For the text-containing cell, return its midpoint in (x, y) coordinate format. 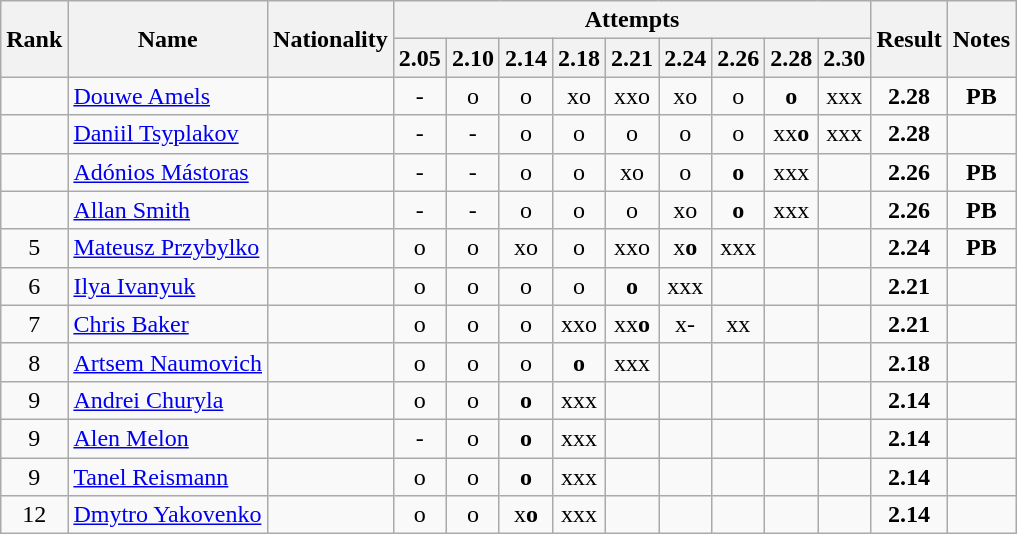
Alen Melon (168, 438)
6 (34, 286)
Rank (34, 39)
Allan Smith (168, 210)
Notes (981, 39)
Nationality (331, 39)
Douwe Amels (168, 96)
Attempts (632, 20)
7 (34, 324)
5 (34, 248)
Artsem Naumovich (168, 362)
xx (738, 324)
Mateusz Przybylko (168, 248)
Adónios Mástoras (168, 172)
Result (909, 39)
12 (34, 515)
2.05 (420, 58)
2.10 (472, 58)
Dmytro Yakovenko (168, 515)
Name (168, 39)
Andrei Churyla (168, 400)
Chris Baker (168, 324)
Ilya Ivanyuk (168, 286)
8 (34, 362)
Tanel Reismann (168, 477)
x- (686, 324)
Daniil Tsyplakov (168, 134)
2.30 (844, 58)
